From the cell containing the given text, extract its center point as (X, Y) coordinate. 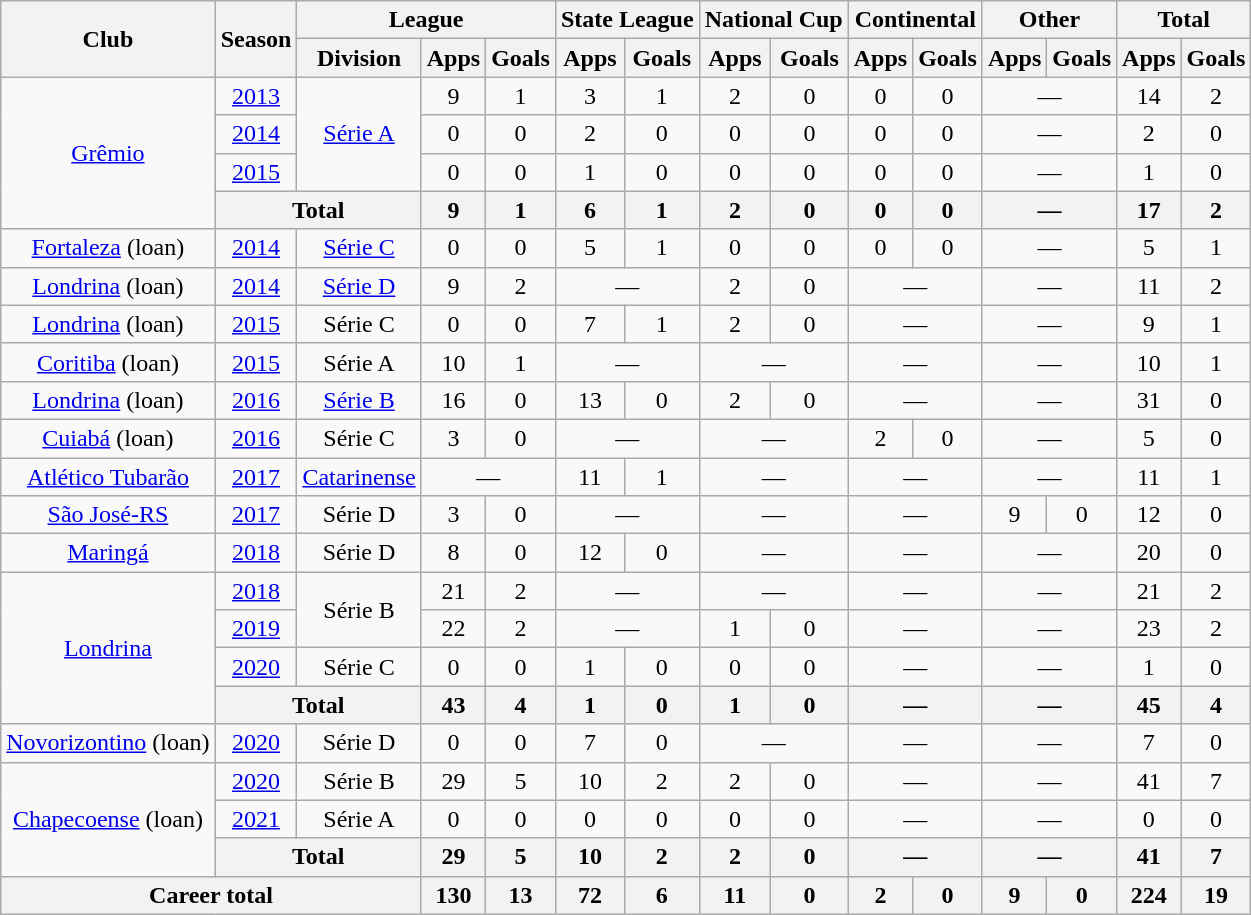
Fortaleza (loan) (108, 248)
Atlético Tubarão (108, 477)
League (426, 20)
23 (1149, 629)
State League (627, 20)
16 (453, 400)
130 (453, 895)
São José-RS (108, 515)
Coritiba (loan) (108, 362)
Continental (915, 20)
31 (1149, 400)
Career total (211, 895)
Novorizontino (loan) (108, 743)
22 (453, 629)
19 (1216, 895)
Maringá (108, 553)
Catarinense (359, 477)
72 (590, 895)
8 (453, 553)
Other (1049, 20)
National Cup (774, 20)
224 (1149, 895)
14 (1149, 96)
2021 (256, 819)
Club (108, 39)
Season (256, 39)
2019 (256, 629)
Londrina (108, 648)
2013 (256, 96)
Division (359, 58)
Grêmio (108, 153)
43 (453, 705)
20 (1149, 553)
45 (1149, 705)
Chapecoense (loan) (108, 819)
17 (1149, 210)
Cuiabá (loan) (108, 438)
